Capture the cell that displays the provided text and extract its [X, Y] central coordinate. 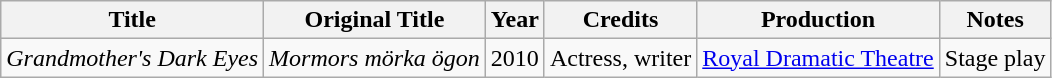
Production [818, 20]
Grandmother's Dark Eyes [132, 58]
Year [514, 20]
Original Title [375, 20]
Stage play [995, 58]
Mormors mörka ögon [375, 58]
2010 [514, 58]
Notes [995, 20]
Royal Dramatic Theatre [818, 58]
Actress, writer [620, 58]
Credits [620, 20]
Title [132, 20]
